Scan for the cell matching the given text and deliver its (X, Y) coordinate at center. 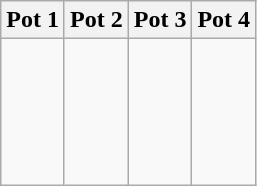
Pot 3 (160, 20)
Pot 2 (96, 20)
Pot 1 (33, 20)
Pot 4 (224, 20)
